Search for the cell housing the specified text and yield its [x, y] center coordinate. 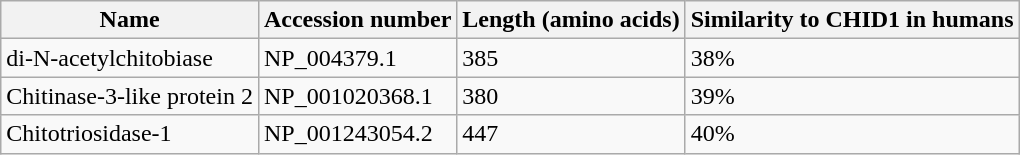
447 [571, 134]
Length (amino acids) [571, 20]
NP_001243054.2 [357, 134]
NP_004379.1 [357, 58]
380 [571, 96]
di-N-acetylchitobiase [130, 58]
385 [571, 58]
Similarity to CHID1 in humans [852, 20]
Chitinase-3-like protein 2 [130, 96]
39% [852, 96]
Name [130, 20]
Chitotriosidase-1 [130, 134]
Accession number [357, 20]
38% [852, 58]
40% [852, 134]
NP_001020368.1 [357, 96]
